Pinpoint the cell where the given text exists, returning its [X, Y] midpoint coordinate. 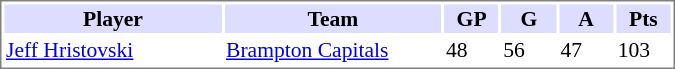
Pts [643, 18]
Brampton Capitals [332, 50]
Player [112, 18]
47 [586, 50]
103 [643, 50]
Jeff Hristovski [112, 50]
G [529, 18]
Team [332, 18]
48 [471, 50]
GP [471, 18]
56 [529, 50]
A [586, 18]
